Scan for the cell matching the given text and deliver its [x, y] coordinate at center. 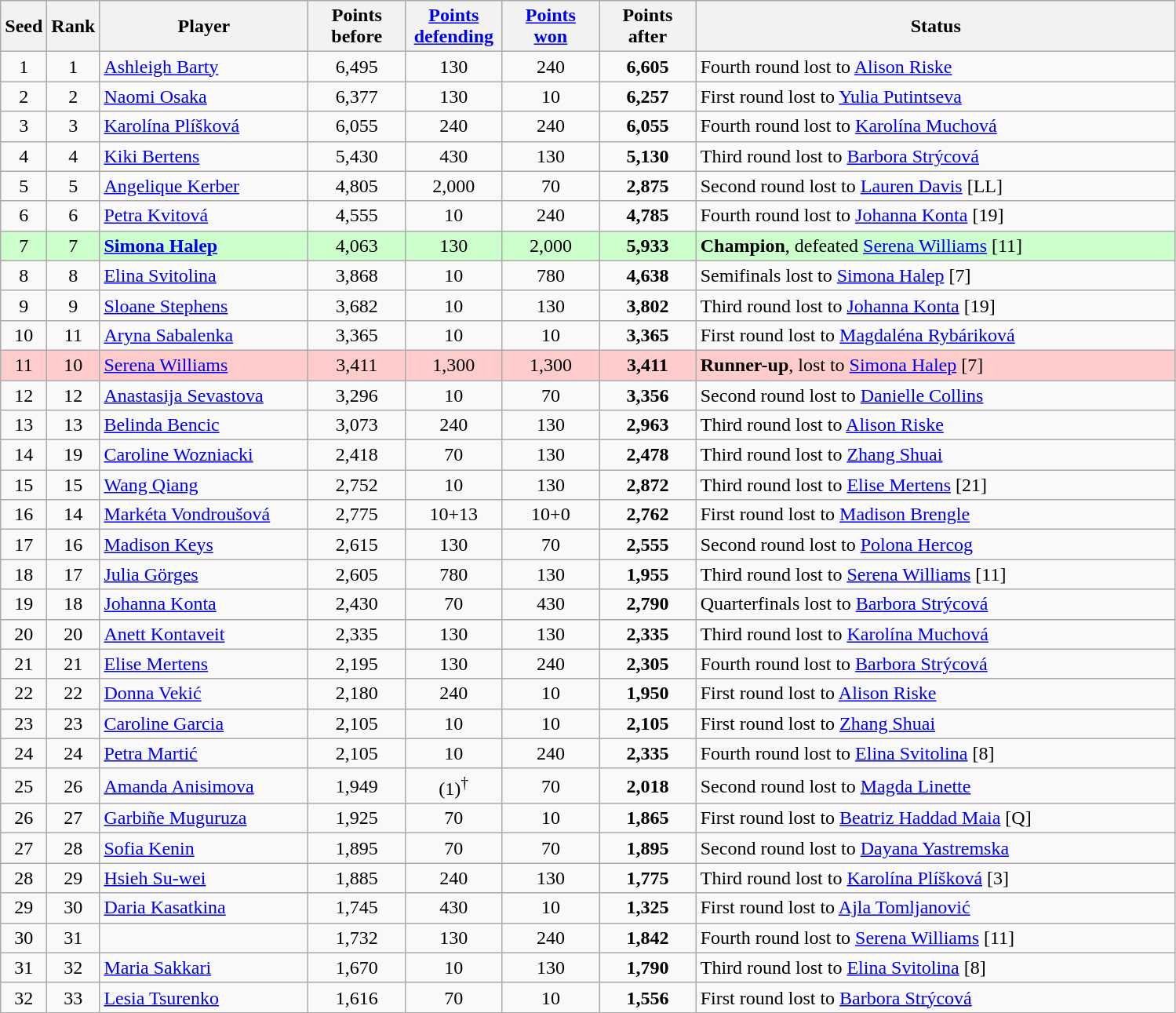
5,430 [357, 156]
1,745 [357, 908]
1,616 [357, 997]
Markéta Vondroušová [204, 515]
3,073 [357, 425]
Semifinals lost to Simona Halep [7] [935, 275]
Naomi Osaka [204, 97]
Player [204, 27]
Sloane Stephens [204, 305]
2,180 [357, 694]
Rank [74, 27]
Elina Svitolina [204, 275]
2,555 [648, 545]
Fourth round lost to Elina Svitolina [8] [935, 753]
2,762 [648, 515]
Petra Martić [204, 753]
4,785 [648, 216]
Second round lost to Danielle Collins [935, 395]
3,868 [357, 275]
Lesia Tsurenko [204, 997]
Fourth round lost to Barbora Strýcová [935, 664]
Serena Williams [204, 365]
Anastasija Sevastova [204, 395]
6,257 [648, 97]
3,356 [648, 395]
Madison Keys [204, 545]
First round lost to Madison Brengle [935, 515]
Ashleigh Barty [204, 67]
2,430 [357, 604]
1,865 [648, 818]
2,872 [648, 485]
4,805 [357, 186]
Third round lost to Zhang Shuai [935, 455]
Third round lost to Karolína Plíšková [3] [935, 878]
1,670 [357, 967]
Sofia Kenin [204, 848]
2,478 [648, 455]
2,305 [648, 664]
Fourth round lost to Alison Riske [935, 67]
(1)† [454, 786]
First round lost to Beatriz Haddad Maia [Q] [935, 818]
Donna Vekić [204, 694]
Third round lost to Serena Williams [11] [935, 574]
1,955 [648, 574]
Amanda Anisimova [204, 786]
25 [24, 786]
Angelique Kerber [204, 186]
Third round lost to Karolína Muchová [935, 634]
1,842 [648, 938]
Petra Kvitová [204, 216]
Anett Kontaveit [204, 634]
1,950 [648, 694]
Elise Mertens [204, 664]
2,775 [357, 515]
First round lost to Ajla Tomljanović [935, 908]
1,925 [357, 818]
Points after [648, 27]
First round lost to Alison Riske [935, 694]
2,875 [648, 186]
Caroline Garcia [204, 723]
Third round lost to Elina Svitolina [8] [935, 967]
Fourth round lost to Johanna Konta [19] [935, 216]
Belinda Bencic [204, 425]
3,296 [357, 395]
2,615 [357, 545]
2,790 [648, 604]
Seed [24, 27]
10+0 [551, 515]
First round lost to Zhang Shuai [935, 723]
6,495 [357, 67]
Second round lost to Magda Linette [935, 786]
Hsieh Su-wei [204, 878]
Points before [357, 27]
6,377 [357, 97]
Second round lost to Lauren Davis [LL] [935, 186]
Third round lost to Barbora Strýcová [935, 156]
Second round lost to Dayana Yastremska [935, 848]
Karolína Plíšková [204, 126]
Daria Kasatkina [204, 908]
Wang Qiang [204, 485]
Aryna Sabalenka [204, 335]
5,130 [648, 156]
Second round lost to Polona Hercog [935, 545]
1,790 [648, 967]
3,682 [357, 305]
Third round lost to Johanna Konta [19] [935, 305]
First round lost to Yulia Putintseva [935, 97]
Champion, defeated Serena Williams [11] [935, 246]
Status [935, 27]
Garbiñe Muguruza [204, 818]
Points won [551, 27]
Fourth round lost to Karolína Muchová [935, 126]
First round lost to Barbora Strýcová [935, 997]
2,605 [357, 574]
Runner-up, lost to Simona Halep [7] [935, 365]
2,752 [357, 485]
Fourth round lost to Serena Williams [11] [935, 938]
10+13 [454, 515]
1,775 [648, 878]
2,963 [648, 425]
1,885 [357, 878]
Caroline Wozniacki [204, 455]
Third round lost to Elise Mertens [21] [935, 485]
Johanna Konta [204, 604]
1,556 [648, 997]
Third round lost to Alison Riske [935, 425]
Julia Görges [204, 574]
33 [74, 997]
6,605 [648, 67]
2,195 [357, 664]
5,933 [648, 246]
3,802 [648, 305]
4,063 [357, 246]
Kiki Bertens [204, 156]
Simona Halep [204, 246]
1,732 [357, 938]
Points defending [454, 27]
2,418 [357, 455]
2,018 [648, 786]
4,638 [648, 275]
First round lost to Magdaléna Rybáriková [935, 335]
Quarterfinals lost to Barbora Strýcová [935, 604]
4,555 [357, 216]
1,325 [648, 908]
1,949 [357, 786]
Maria Sakkari [204, 967]
